Provide the (X, Y) coordinate of the cell's center where the given text is located.  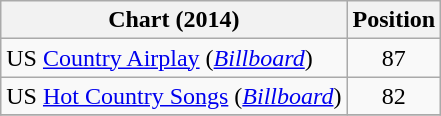
US Country Airplay (Billboard) (174, 58)
Chart (2014) (174, 20)
87 (394, 58)
US Hot Country Songs (Billboard) (174, 96)
Position (394, 20)
82 (394, 96)
